Determine the [X, Y] coordinate at the center of the cell enclosing the given text.  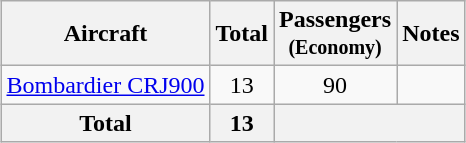
Passengers (Economy) [336, 34]
Notes [431, 34]
90 [336, 85]
Bombardier CRJ900 [106, 85]
Aircraft [106, 34]
